Provide the [X, Y] coordinate of the cell's center where the given text is located.  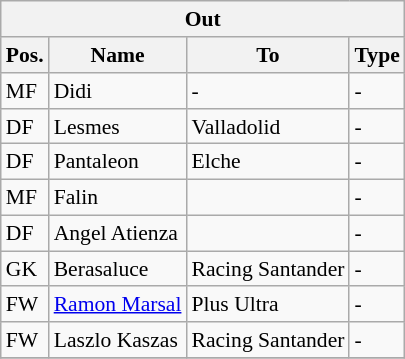
Pantaleon [118, 162]
Out [203, 19]
Didi [118, 91]
Name [118, 55]
Plus Ultra [268, 304]
Angel Atienza [118, 233]
Laszlo Kaszas [118, 340]
Ramon Marsal [118, 304]
Lesmes [118, 126]
GK [25, 269]
Elche [268, 162]
To [268, 55]
Berasaluce [118, 269]
Pos. [25, 55]
Valladolid [268, 126]
Falin [118, 197]
Type [376, 55]
